Output the [x, y] coordinate of the center of the cell containing the given text.  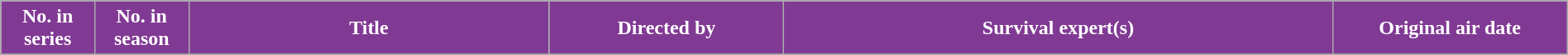
Original air date [1450, 28]
Title [369, 28]
Survival expert(s) [1059, 28]
No. inseries [48, 28]
No. inseason [141, 28]
Directed by [667, 28]
